Find where the given text appears and provide that cell's center as (X, Y) coordinate. 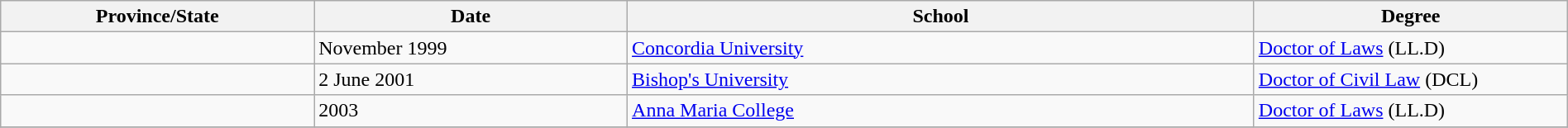
2003 (471, 111)
November 1999 (471, 48)
Concordia University (941, 48)
Bishop's University (941, 79)
2 June 2001 (471, 79)
Anna Maria College (941, 111)
Date (471, 17)
School (941, 17)
Degree (1411, 17)
Doctor of Civil Law (DCL) (1411, 79)
Province/State (157, 17)
